Capture the cell that displays the provided text and extract its (x, y) central coordinate. 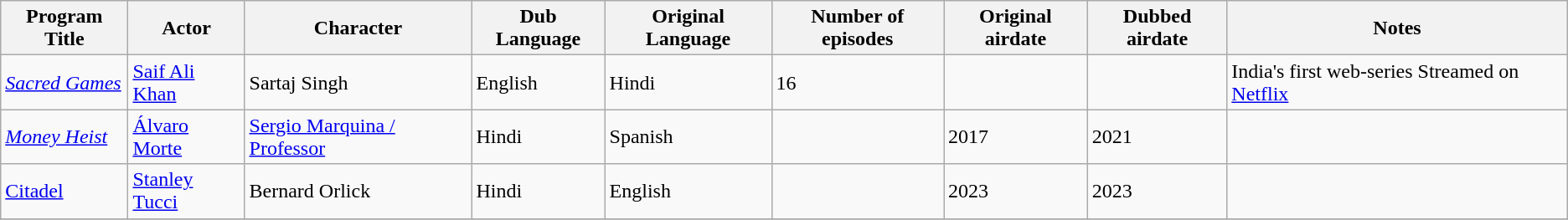
Saif Ali Khan (186, 82)
Number of episodes (858, 28)
Citadel (64, 191)
Original Language (689, 28)
Sacred Games (64, 82)
Spanish (689, 137)
Character (358, 28)
Dubbed airdate (1157, 28)
Dub Language (538, 28)
Sartaj Singh (358, 82)
India's first web-series Streamed on Netflix (1397, 82)
Bernard Orlick (358, 191)
Original airdate (1016, 28)
Stanley Tucci (186, 191)
2021 (1157, 137)
16 (858, 82)
Álvaro Morte (186, 137)
Money Heist (64, 137)
2017 (1016, 137)
Program Title (64, 28)
Actor (186, 28)
Sergio Marquina / Professor (358, 137)
Notes (1397, 28)
